Detect which cell encompasses the target text, then output its [X, Y] center coordinate. 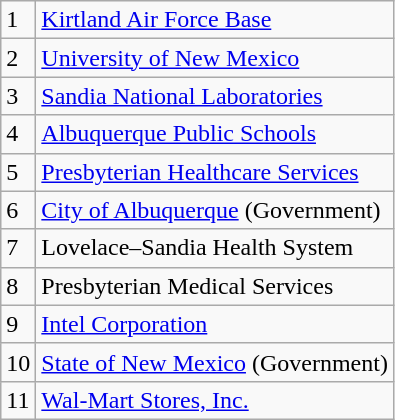
9 [18, 324]
Presbyterian Medical Services [215, 286]
1 [18, 20]
Sandia National Laboratories [215, 96]
5 [18, 172]
University of New Mexico [215, 58]
Wal-Mart Stores, Inc. [215, 400]
2 [18, 58]
8 [18, 286]
6 [18, 210]
Presbyterian Healthcare Services [215, 172]
11 [18, 400]
Kirtland Air Force Base [215, 20]
3 [18, 96]
State of New Mexico (Government) [215, 362]
City of Albuquerque (Government) [215, 210]
7 [18, 248]
10 [18, 362]
4 [18, 134]
Albuquerque Public Schools [215, 134]
Intel Corporation [215, 324]
Lovelace–Sandia Health System [215, 248]
